Locate the cell with the specified text and output its [x, y] center coordinate. 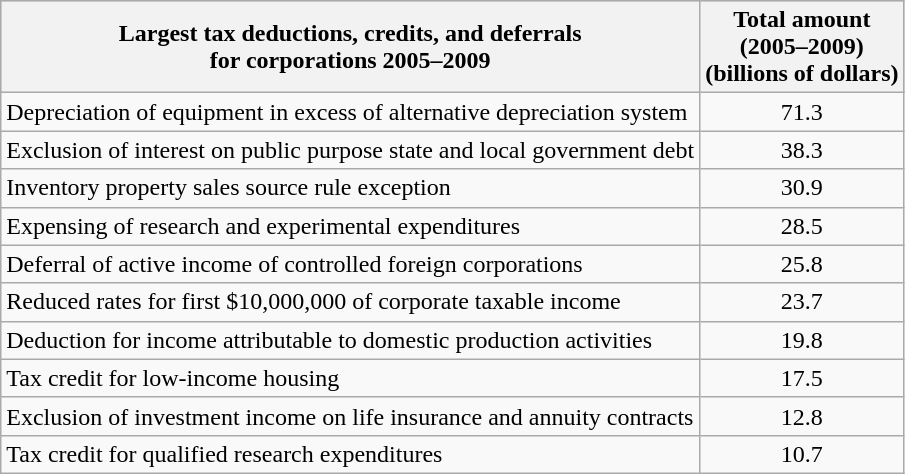
30.9 [802, 188]
10.7 [802, 454]
23.7 [802, 302]
Total amount (2005–2009) (billions of dollars) [802, 47]
19.8 [802, 340]
Largest tax deductions, credits, and deferrals for corporations 2005–2009 [350, 47]
Tax credit for qualified research expenditures [350, 454]
Reduced rates for first $10,000,000 of corporate taxable income [350, 302]
Expensing of research and experimental expenditures [350, 226]
17.5 [802, 378]
12.8 [802, 416]
38.3 [802, 150]
71.3 [802, 112]
25.8 [802, 264]
Deferral of active income of controlled foreign corporations [350, 264]
28.5 [802, 226]
Exclusion of investment income on life insurance and annuity contracts [350, 416]
Deduction for income attributable to domestic production activities [350, 340]
Tax credit for low-income housing [350, 378]
Exclusion of interest on public purpose state and local government debt [350, 150]
Depreciation of equipment in excess of alternative depreciation system [350, 112]
Inventory property sales source rule exception [350, 188]
